Output the [X, Y] coordinate of the center of the cell containing the given text.  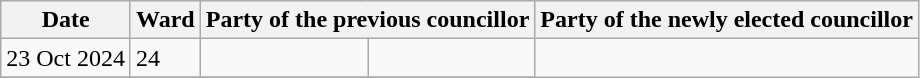
Party of the previous councillor [368, 20]
23 Oct 2024 [66, 58]
Date [66, 20]
Party of the newly elected councillor [727, 20]
24 [165, 58]
Ward [165, 20]
